Extract the [X, Y] coordinate from the center of the cell holding the provided text.  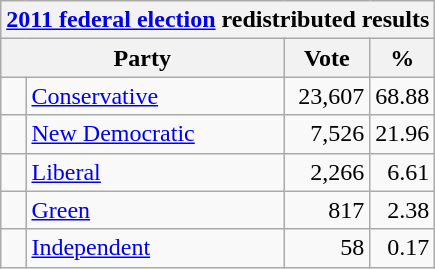
817 [327, 210]
58 [327, 248]
23,607 [327, 96]
2.38 [402, 210]
68.88 [402, 96]
Liberal [155, 172]
21.96 [402, 134]
Party [142, 58]
6.61 [402, 172]
Green [155, 210]
7,526 [327, 134]
2,266 [327, 172]
% [402, 58]
Conservative [155, 96]
0.17 [402, 248]
Vote [327, 58]
Independent [155, 248]
New Democratic [155, 134]
2011 federal election redistributed results [218, 20]
